For the text-containing cell, return its midpoint in [x, y] coordinate format. 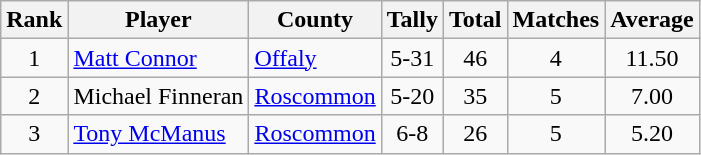
5-20 [412, 96]
Tally [412, 20]
Total [475, 20]
Player [158, 20]
5-31 [412, 58]
3 [34, 134]
Rank [34, 20]
Matt Connor [158, 58]
Offaly [315, 58]
5.20 [652, 134]
1 [34, 58]
Tony McManus [158, 134]
4 [556, 58]
11.50 [652, 58]
Matches [556, 20]
35 [475, 96]
46 [475, 58]
Michael Finneran [158, 96]
2 [34, 96]
26 [475, 134]
County [315, 20]
7.00 [652, 96]
Average [652, 20]
6-8 [412, 134]
